For the text-containing cell, return its midpoint in (X, Y) coordinate format. 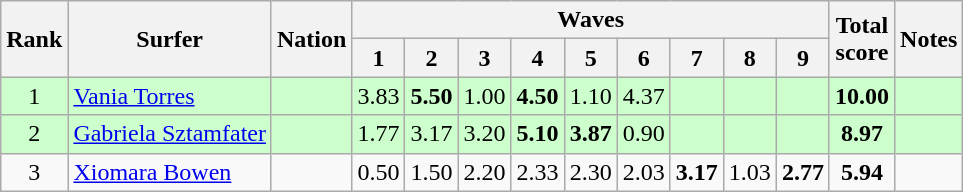
2.03 (644, 172)
Gabriela Sztamfater (170, 134)
5 (590, 58)
Rank (34, 39)
4.50 (538, 96)
4 (538, 58)
3.83 (378, 96)
Vania Torres (170, 96)
5.10 (538, 134)
2.33 (538, 172)
1.77 (378, 134)
Surfer (170, 39)
9 (802, 58)
5.94 (862, 172)
6 (644, 58)
8.97 (862, 134)
10.00 (862, 96)
0.50 (378, 172)
Notes (929, 39)
3.87 (590, 134)
Waves (591, 20)
2.20 (484, 172)
0.90 (644, 134)
Xiomara Bowen (170, 172)
1.03 (750, 172)
Nation (311, 39)
4.37 (644, 96)
1.00 (484, 96)
Totalscore (862, 39)
2.77 (802, 172)
7 (696, 58)
1.10 (590, 96)
3.20 (484, 134)
1.50 (432, 172)
8 (750, 58)
2.30 (590, 172)
5.50 (432, 96)
